From the cell containing the given text, extract its center point as (X, Y) coordinate. 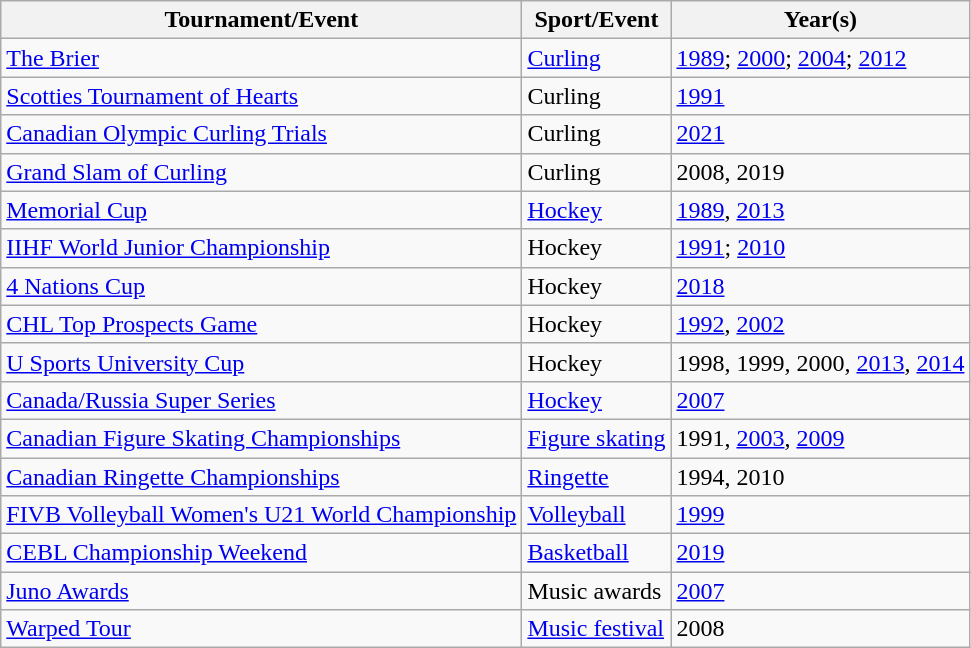
2019 (820, 553)
Grand Slam of Curling (262, 172)
1991; 2010 (820, 248)
Sport/Event (596, 20)
CEBL Championship Weekend (262, 553)
Scotties Tournament of Hearts (262, 96)
Ringette (596, 477)
CHL Top Prospects Game (262, 324)
Music awards (596, 591)
2021 (820, 134)
Figure skating (596, 438)
Basketball (596, 553)
Canadian Ringette Championships (262, 477)
4 Nations Cup (262, 286)
Warped Tour (262, 629)
2018 (820, 286)
1998, 1999, 2000, 2013, 2014 (820, 362)
1991 (820, 96)
U Sports University Cup (262, 362)
1989, 2013 (820, 210)
Memorial Cup (262, 210)
1992, 2002 (820, 324)
1989; 2000; 2004; 2012 (820, 58)
2008, 2019 (820, 172)
Tournament/Event (262, 20)
Year(s) (820, 20)
1991, 2003, 2009 (820, 438)
Juno Awards (262, 591)
Canadian Olympic Curling Trials (262, 134)
1999 (820, 515)
Canada/Russia Super Series (262, 400)
Volleyball (596, 515)
Canadian Figure Skating Championships (262, 438)
2008 (820, 629)
The Brier (262, 58)
FIVB Volleyball Women's U21 World Championship (262, 515)
1994, 2010 (820, 477)
IIHF World Junior Championship (262, 248)
Music festival (596, 629)
